Scan for the cell matching the given text and deliver its (X, Y) coordinate at center. 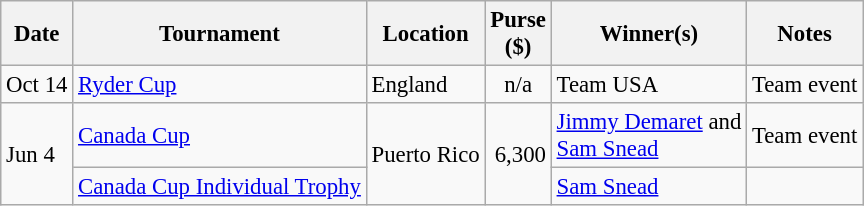
Puerto Rico (426, 154)
Jimmy Demaret and Sam Snead (648, 136)
Notes (805, 34)
6,300 (518, 154)
Purse($) (518, 34)
Canada Cup Individual Trophy (220, 187)
Oct 14 (37, 85)
Sam Snead (648, 187)
Canada Cup (220, 136)
Ryder Cup (220, 85)
Team USA (648, 85)
n/a (518, 85)
Jun 4 (37, 154)
Winner(s) (648, 34)
Date (37, 34)
England (426, 85)
Tournament (220, 34)
Location (426, 34)
